Determine the (x, y) coordinate at the center of the cell enclosing the given text.  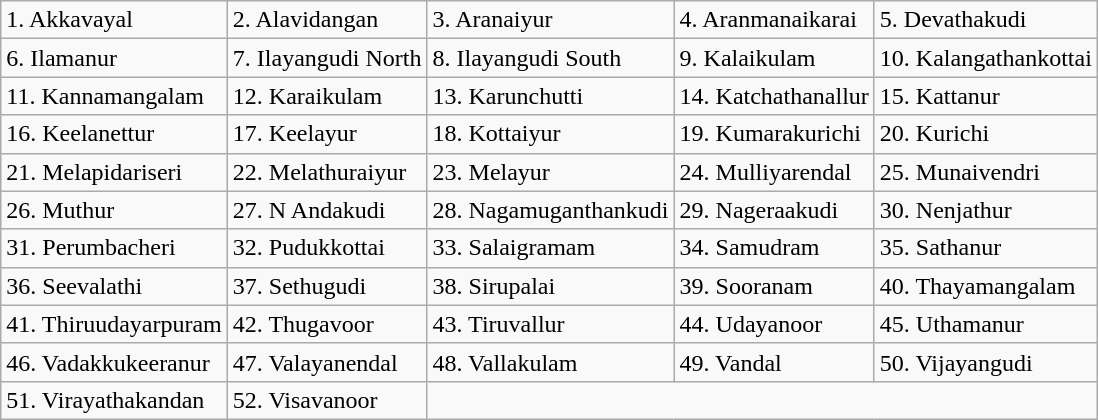
29. Nageraakudi (774, 210)
48. Vallakulam (550, 362)
4. Aranmanaikarai (774, 20)
6. Ilamanur (114, 58)
25. Munaivendri (986, 172)
44. Udayanoor (774, 324)
22. Melathuraiyur (327, 172)
12. Karaikulam (327, 96)
34. Samudram (774, 248)
17. Keelayur (327, 134)
46. Vadakkukeeranur (114, 362)
32. Pudukkottai (327, 248)
10. Kalangathankottai (986, 58)
20. Kurichi (986, 134)
7. Ilayangudi North (327, 58)
23. Melayur (550, 172)
50. Vijayangudi (986, 362)
13. Karunchutti (550, 96)
52. Visavanoor (327, 400)
27. N Andakudi (327, 210)
43. Tiruvallur (550, 324)
36. Seevalathi (114, 286)
2. Alavidangan (327, 20)
40. Thayamangalam (986, 286)
11. Kannamangalam (114, 96)
49. Vandal (774, 362)
37. Sethugudi (327, 286)
39. Sooranam (774, 286)
38. Sirupalai (550, 286)
24. Mulliyarendal (774, 172)
5. Devathakudi (986, 20)
3. Aranaiyur (550, 20)
31. Perumbacheri (114, 248)
41. Thiruudayarpuram (114, 324)
1. Akkavayal (114, 20)
26. Muthur (114, 210)
45. Uthamanur (986, 324)
19. Kumarakurichi (774, 134)
8. Ilayangudi South (550, 58)
21. Melapidariseri (114, 172)
14. Katchathanallur (774, 96)
18. Kottaiyur (550, 134)
15. Kattanur (986, 96)
51. Virayathakandan (114, 400)
33. Salaigramam (550, 248)
42. Thugavoor (327, 324)
30. Nenjathur (986, 210)
9. Kalaikulam (774, 58)
35. Sathanur (986, 248)
28. Nagamuganthankudi (550, 210)
47. Valayanendal (327, 362)
16. Keelanettur (114, 134)
